Determine the (x, y) coordinate at the center of the cell enclosing the given text.  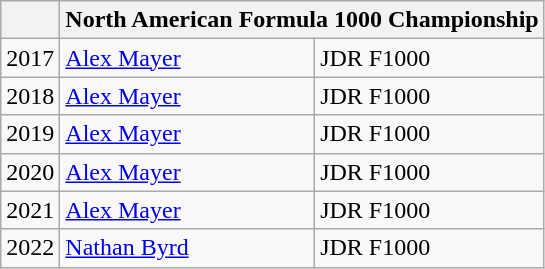
2022 (30, 248)
2021 (30, 210)
2017 (30, 58)
North American Formula 1000 Championship (302, 20)
2018 (30, 96)
2019 (30, 134)
Nathan Byrd (188, 248)
2020 (30, 172)
